Locate the cell with the specified text and output its [X, Y] center coordinate. 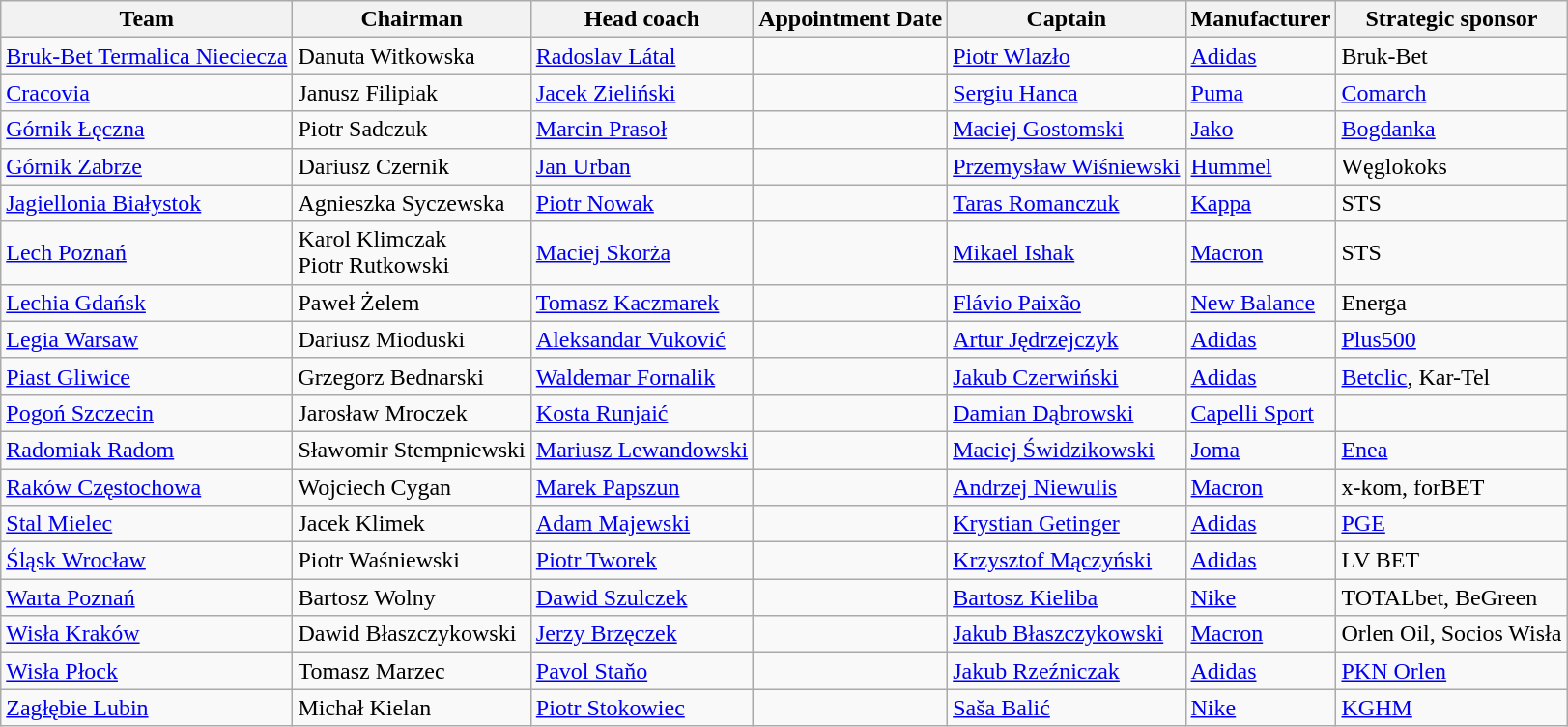
Śląsk Wrocław [147, 561]
x-kom, forBET [1451, 486]
Piotr Waśniewski [412, 561]
Energa [1451, 303]
Bruk-Bet [1451, 56]
Sławomir Stempniewski [412, 450]
Jakub Czerwiński [1067, 376]
Adam Majewski [641, 524]
Hummel [1261, 166]
Mariusz Lewandowski [641, 450]
Grzegorz Bednarski [412, 376]
Jakub Błaszczykowski [1067, 634]
Capelli Sport [1261, 413]
Enea [1451, 450]
Puma [1261, 93]
Head coach [641, 19]
Tomasz Kaczmarek [641, 303]
Jagiellonia Białystok [147, 203]
TOTALbet, BeGreen [1451, 597]
Bruk-Bet Termalica Nieciecza [147, 56]
Janusz Filipiak [412, 93]
Lech Poznań [147, 253]
Dawid Błaszczykowski [412, 634]
Wisła Kraków [147, 634]
Andrzej Niewulis [1067, 486]
Mikael Ishak [1067, 253]
Orlen Oil, Socios Wisła [1451, 634]
Pavol Staňo [641, 671]
Bogdanka [1451, 130]
Marcin Prasoł [641, 130]
Górnik Łęczna [147, 130]
Damian Dąbrowski [1067, 413]
Appointment Date [850, 19]
Maciej Skorża [641, 253]
Comarch [1451, 93]
Manufacturer [1261, 19]
Dawid Szulczek [641, 597]
Węglokoks [1451, 166]
Jako [1261, 130]
Pogoń Szczecin [147, 413]
Piotr Sadczuk [412, 130]
Raków Częstochowa [147, 486]
Michał Kielan [412, 708]
Dariusz Czernik [412, 166]
Strategic sponsor [1451, 19]
Flávio Paixão [1067, 303]
Jacek Zieliński [641, 93]
Radomiak Radom [147, 450]
Maciej Świdzikowski [1067, 450]
Jacek Klimek [412, 524]
Artur Jędrzejczyk [1067, 339]
Zagłębie Lubin [147, 708]
Karol Klimczak Piotr Rutkowski [412, 253]
Team [147, 19]
Krzysztof Mączyński [1067, 561]
Captain [1067, 19]
Lechia Gdańsk [147, 303]
Danuta Witkowska [412, 56]
Betclic, Kar-Tel [1451, 376]
Piotr Tworek [641, 561]
Stal Mielec [147, 524]
LV BET [1451, 561]
Wojciech Cygan [412, 486]
Sergiu Hanca [1067, 93]
PKN Orlen [1451, 671]
KGHM [1451, 708]
Maciej Gostomski [1067, 130]
Piotr Nowak [641, 203]
Jerzy Brzęczek [641, 634]
Kosta Runjaić [641, 413]
Agnieszka Syczewska [412, 203]
Taras Romanczuk [1067, 203]
Paweł Żelem [412, 303]
Piotr Stokowiec [641, 708]
Radoslav Látal [641, 56]
Jarosław Mroczek [412, 413]
Bartosz Kieliba [1067, 597]
Piast Gliwice [147, 376]
Cracovia [147, 93]
Dariusz Mioduski [412, 339]
Kappa [1261, 203]
Tomasz Marzec [412, 671]
Aleksandar Vuković [641, 339]
Jakub Rzeźniczak [1067, 671]
Plus500 [1451, 339]
Wisła Płock [147, 671]
Marek Papszun [641, 486]
Joma [1261, 450]
Krystian Getinger [1067, 524]
Bartosz Wolny [412, 597]
Jan Urban [641, 166]
Chairman [412, 19]
Warta Poznań [147, 597]
Saša Balić [1067, 708]
New Balance [1261, 303]
Górnik Zabrze [147, 166]
Przemysław Wiśniewski [1067, 166]
PGE [1451, 524]
Legia Warsaw [147, 339]
Waldemar Fornalik [641, 376]
Piotr Wlazło [1067, 56]
